From the cell containing the given text, extract its center point as (X, Y) coordinate. 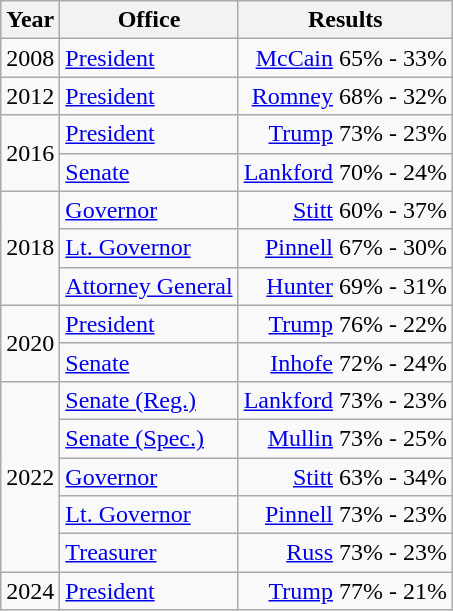
Results (345, 20)
Hunter 69% - 31% (345, 286)
2024 (30, 591)
2020 (30, 343)
Year (30, 20)
Lankford 70% - 24% (345, 172)
2016 (30, 153)
Senate (Reg.) (149, 400)
Romney 68% - 32% (345, 96)
2012 (30, 96)
Trump 73% - 23% (345, 134)
Mullin 73% - 25% (345, 438)
Stitt 63% - 34% (345, 477)
Russ 73% - 23% (345, 553)
Office (149, 20)
Pinnell 73% - 23% (345, 515)
2022 (30, 476)
Inhofe 72% - 24% (345, 362)
2008 (30, 58)
Stitt 60% - 37% (345, 210)
2018 (30, 248)
Trump 76% - 22% (345, 324)
Treasurer (149, 553)
Attorney General (149, 286)
Senate (Spec.) (149, 438)
Lankford 73% - 23% (345, 400)
Pinnell 67% - 30% (345, 248)
Trump 77% - 21% (345, 591)
McCain 65% - 33% (345, 58)
